Locate the cell with the specified text and output its (X, Y) center coordinate. 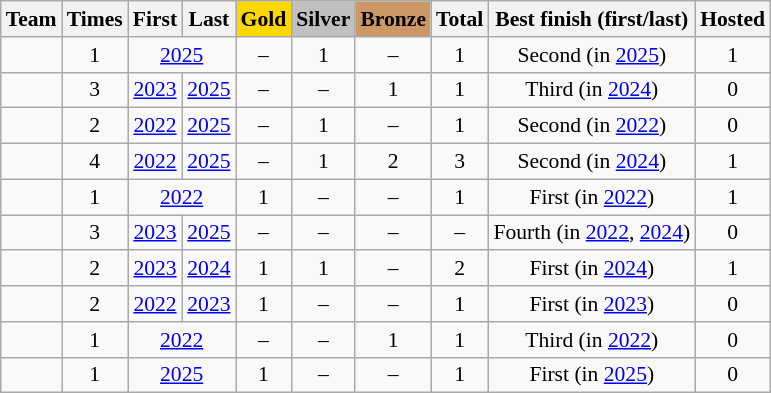
Last (208, 19)
2024 (208, 269)
Third (in 2022) (592, 340)
Silver (323, 19)
First (155, 19)
Second (in 2025) (592, 55)
Total (460, 19)
Best finish (first/last) (592, 19)
First (in 2024) (592, 269)
Fourth (in 2022, 2024) (592, 233)
4 (95, 162)
Second (in 2022) (592, 126)
Gold (264, 19)
Times (95, 19)
First (in 2025) (592, 375)
Hosted (732, 19)
Team (32, 19)
First (in 2022) (592, 197)
First (in 2023) (592, 304)
Bronze (393, 19)
Third (in 2024) (592, 90)
Second (in 2024) (592, 162)
